Return the [x, y] coordinate for the center point of the cell that contains the specified text.  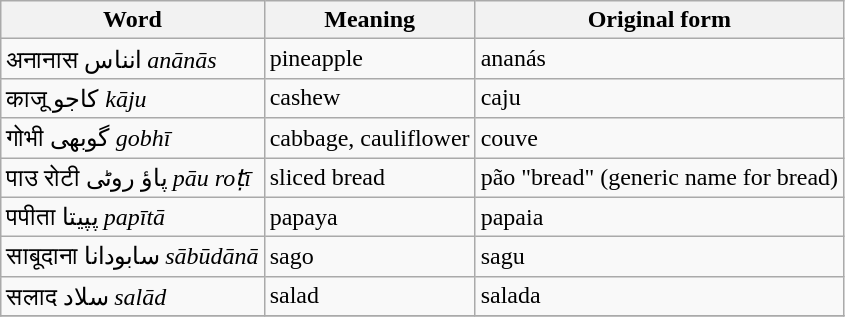
गोभी گوبھی gobhī [132, 138]
salad [370, 296]
pineapple [370, 59]
caju [659, 98]
papaya [370, 217]
काजू کاجو kāju [132, 98]
sagu [659, 257]
sago [370, 257]
सलाद سلاد salād [132, 296]
salada [659, 296]
Word [132, 20]
साबूदाना سابودانا sābūdānā [132, 257]
cabbage, cauliflower [370, 138]
cashew [370, 98]
पपीता پپیتا papītā [132, 217]
papaia [659, 217]
couve [659, 138]
ananás [659, 59]
sliced bread [370, 178]
पाउ रोटी پاؤ روٹی pāu roṭī [132, 178]
Original form [659, 20]
अनानास انناس anānās [132, 59]
Meaning [370, 20]
pão "bread" (generic name for bread) [659, 178]
